Identify which cell holds the provided text, then report its [X, Y] central coordinate. 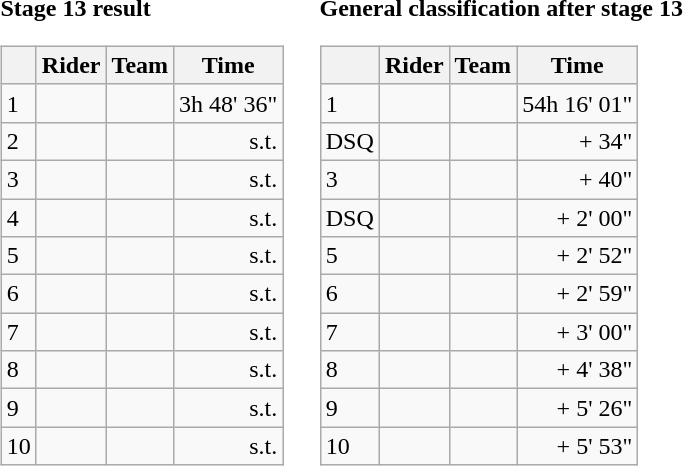
+ 5' 53" [578, 446]
2 [18, 141]
+ 5' 26" [578, 408]
+ 2' 00" [578, 217]
+ 34" [578, 141]
+ 40" [578, 179]
+ 2' 52" [578, 256]
54h 16' 01" [578, 103]
+ 2' 59" [578, 294]
+ 3' 00" [578, 332]
3h 48' 36" [228, 103]
+ 4' 38" [578, 370]
4 [18, 217]
